For the text-containing cell, return its midpoint in [x, y] coordinate format. 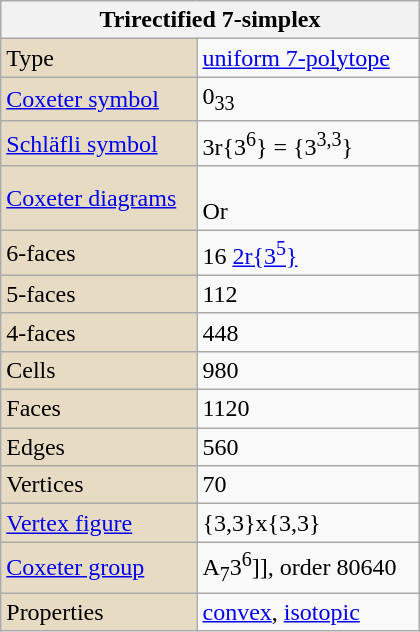
Cells [99, 371]
Coxeter symbol [99, 99]
033 [308, 99]
112 [308, 294]
3r{36} = {33,3} [308, 144]
4-faces [99, 332]
{3,3}x{3,3} [308, 523]
1120 [308, 409]
980 [308, 371]
5-faces [99, 294]
6-faces [99, 254]
Edges [99, 447]
560 [308, 447]
Schläfli symbol [99, 144]
Coxeter diagrams [99, 198]
16 2r{35} [308, 254]
Or [308, 198]
Type [99, 58]
A736]], order 80640 [308, 568]
448 [308, 332]
uniform 7-polytope [308, 58]
Vertex figure [99, 523]
convex, isotopic [308, 612]
Trirectified 7-simplex [210, 20]
Faces [99, 409]
Coxeter group [99, 568]
Properties [99, 612]
Vertices [99, 485]
70 [308, 485]
